Return [X, Y] of the center of cell containing provided text 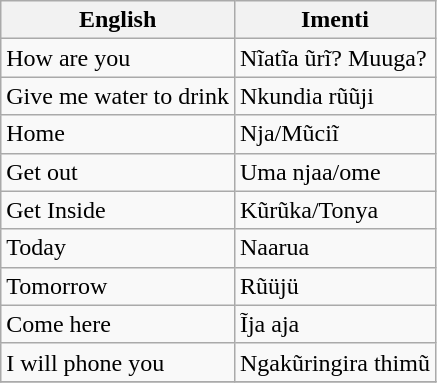
Imenti [334, 20]
Come here [118, 324]
Nja/Mũciĩ [334, 134]
Nkundia rũũji [334, 96]
Uma njaa/ome [334, 172]
Get Inside [118, 210]
Today [118, 248]
Ĩja aja [334, 324]
Get out [118, 172]
Naarua [334, 248]
Kũrũka/Tonya [334, 210]
Nĩatĩa ũrĩ? Muuga? [334, 58]
Tomorrow [118, 286]
English [118, 20]
Home [118, 134]
How are you [118, 58]
Ngakũringira thimũ [334, 362]
Rũüjü [334, 286]
I will phone you [118, 362]
Give me water to drink [118, 96]
